Output the (x, y) coordinate of the center of the cell containing the given text.  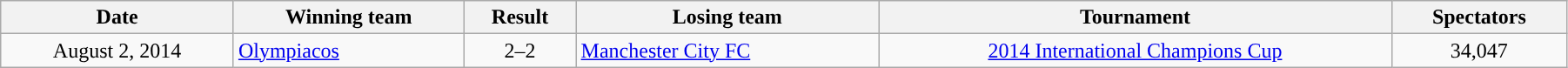
34,047 (1479, 51)
Winning team (348, 17)
Manchester City FC (727, 51)
Spectators (1479, 17)
August 2, 2014 (117, 51)
Losing team (727, 17)
Result (520, 17)
2014 International Champions Cup (1136, 51)
Olympiacos (348, 51)
2–2 (520, 51)
Date (117, 17)
Tournament (1136, 17)
